Provide the [X, Y] coordinate of the cell's center where the given text is located.  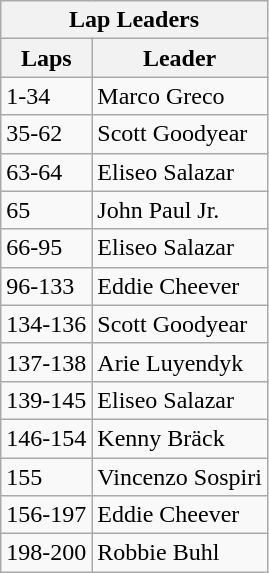
Leader [180, 58]
1-34 [46, 96]
John Paul Jr. [180, 210]
139-145 [46, 400]
198-200 [46, 553]
96-133 [46, 286]
Laps [46, 58]
137-138 [46, 362]
Robbie Buhl [180, 553]
63-64 [46, 172]
155 [46, 477]
Marco Greco [180, 96]
Kenny Bräck [180, 438]
35-62 [46, 134]
156-197 [46, 515]
134-136 [46, 324]
146-154 [46, 438]
Lap Leaders [134, 20]
Vincenzo Sospiri [180, 477]
66-95 [46, 248]
65 [46, 210]
Arie Luyendyk [180, 362]
